Capture the cell that displays the provided text and extract its [X, Y] central coordinate. 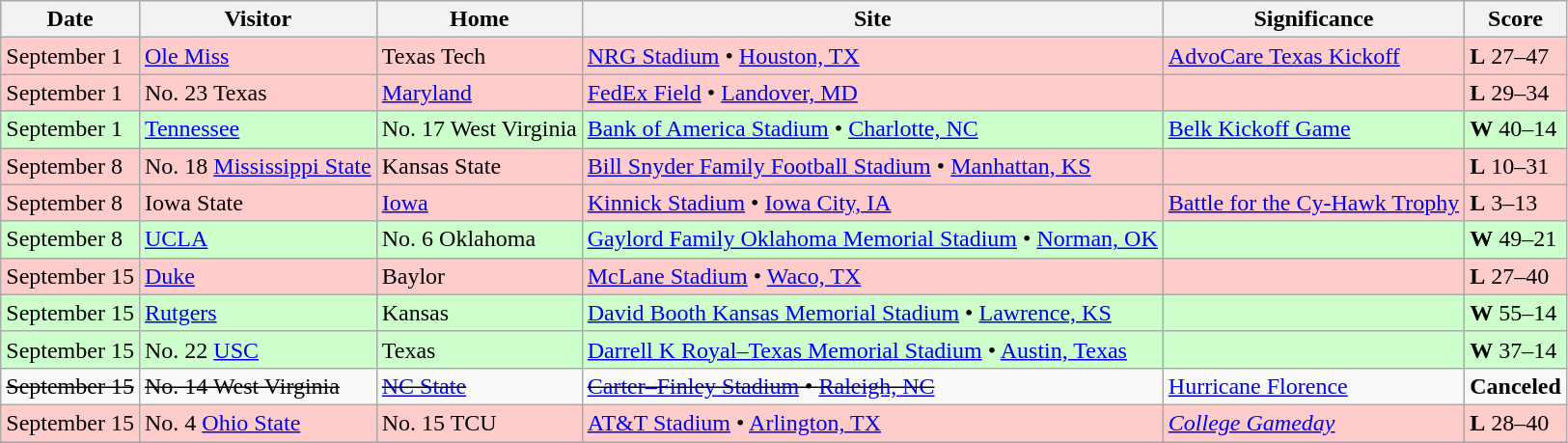
Gaylord Family Oklahoma Memorial Stadium • Norman, OK [872, 239]
Tennessee [258, 129]
L 27–40 [1516, 276]
David Booth Kansas Memorial Stadium • Lawrence, KS [872, 313]
No. 18 Mississippi State [258, 166]
Visitor [258, 19]
AT&T Stadium • Arlington, TX [872, 423]
Texas Tech [479, 56]
Kansas State [479, 166]
Battle for the Cy-Hawk Trophy [1313, 203]
Bill Snyder Family Football Stadium • Manhattan, KS [872, 166]
Site [872, 19]
Darrell K Royal–Texas Memorial Stadium • Austin, Texas [872, 349]
Iowa State [258, 203]
No. 4 Ohio State [258, 423]
L 29–34 [1516, 93]
No. 15 TCU [479, 423]
Maryland [479, 93]
Home [479, 19]
FedEx Field • Landover, MD [872, 93]
Belk Kickoff Game [1313, 129]
No. 23 Texas [258, 93]
Kinnick Stadium • Iowa City, IA [872, 203]
W 40–14 [1516, 129]
L 27–47 [1516, 56]
Hurricane Florence [1313, 386]
Carter–Finley Stadium • Raleigh, NC [872, 386]
L 10–31 [1516, 166]
Canceled [1516, 386]
Kansas [479, 313]
College Gameday [1313, 423]
NRG Stadium • Houston, TX [872, 56]
McLane Stadium • Waco, TX [872, 276]
NC State [479, 386]
No. 6 Oklahoma [479, 239]
Rutgers [258, 313]
Texas [479, 349]
Baylor [479, 276]
L 3–13 [1516, 203]
AdvoCare Texas Kickoff [1313, 56]
Duke [258, 276]
Date [70, 19]
Iowa [479, 203]
No. 22 USC [258, 349]
Score [1516, 19]
W 49–21 [1516, 239]
Significance [1313, 19]
Bank of America Stadium • Charlotte, NC [872, 129]
UCLA [258, 239]
W 55–14 [1516, 313]
No. 17 West Virginia [479, 129]
No. 14 West Virginia [258, 386]
L 28–40 [1516, 423]
Ole Miss [258, 56]
W 37–14 [1516, 349]
